Return [X, Y] of the center of cell containing provided text 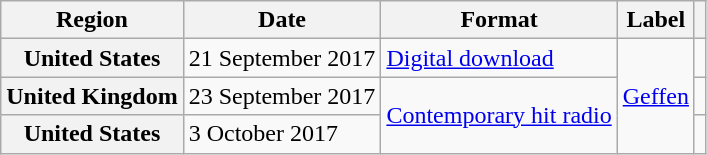
3 October 2017 [282, 134]
21 September 2017 [282, 58]
United Kingdom [92, 96]
Region [92, 20]
Digital download [499, 58]
Label [656, 20]
Contemporary hit radio [499, 115]
Date [282, 20]
23 September 2017 [282, 96]
Geffen [656, 96]
Format [499, 20]
